Locate the cell with the specified text and output its (x, y) center coordinate. 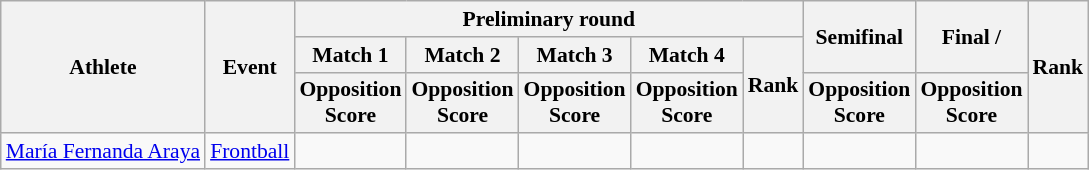
Match 3 (575, 55)
Match 1 (350, 55)
Final / (971, 36)
Match 4 (687, 55)
Event (250, 67)
Athlete (103, 67)
Semifinal (859, 36)
Frontball (250, 152)
Preliminary round (548, 19)
María Fernanda Araya (103, 152)
Match 2 (462, 55)
